Pinpoint the cell where the given text exists, returning its [X, Y] midpoint coordinate. 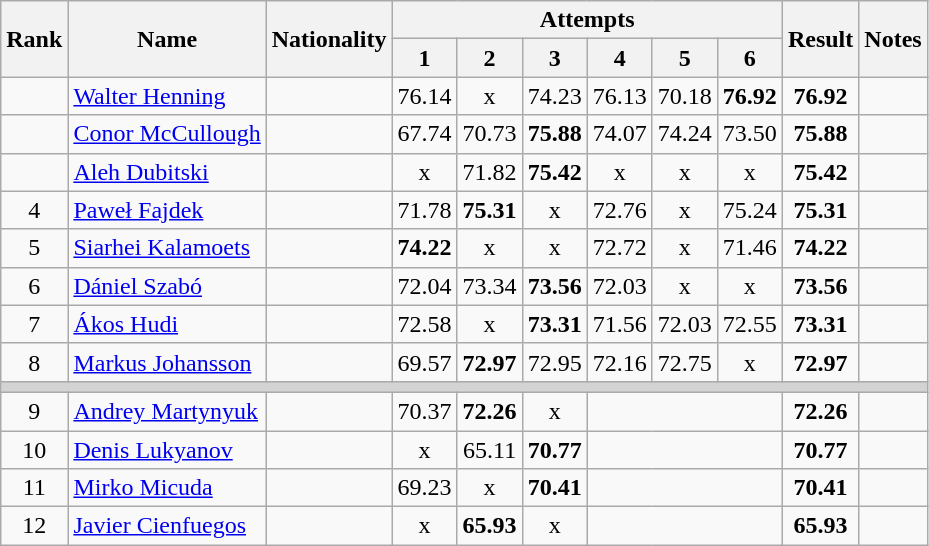
76.14 [424, 96]
Name [167, 39]
Result [820, 39]
71.46 [750, 248]
Ákos Hudi [167, 324]
Notes [893, 39]
69.23 [424, 488]
2 [490, 58]
73.34 [490, 286]
Siarhei Kalamoets [167, 248]
9 [34, 411]
74.23 [554, 96]
Paweł Fajdek [167, 210]
67.74 [424, 134]
75.24 [750, 210]
Mirko Micuda [167, 488]
1 [424, 58]
74.24 [684, 134]
72.04 [424, 286]
Javier Cienfuegos [167, 526]
65.11 [490, 449]
73.50 [750, 134]
Conor McCullough [167, 134]
76.13 [620, 96]
71.56 [620, 324]
12 [34, 526]
72.58 [424, 324]
Markus Johansson [167, 362]
Rank [34, 39]
72.16 [620, 362]
69.57 [424, 362]
10 [34, 449]
70.37 [424, 411]
Dániel Szabó [167, 286]
72.76 [620, 210]
Denis Lukyanov [167, 449]
71.82 [490, 172]
Attempts [587, 20]
8 [34, 362]
74.07 [620, 134]
Andrey Martynyuk [167, 411]
Nationality [329, 39]
71.78 [424, 210]
7 [34, 324]
72.72 [620, 248]
Aleh Dubitski [167, 172]
70.18 [684, 96]
11 [34, 488]
72.75 [684, 362]
72.95 [554, 362]
Walter Henning [167, 96]
3 [554, 58]
70.73 [490, 134]
72.55 [750, 324]
